Pinpoint the cell where the given text exists, returning its (x, y) midpoint coordinate. 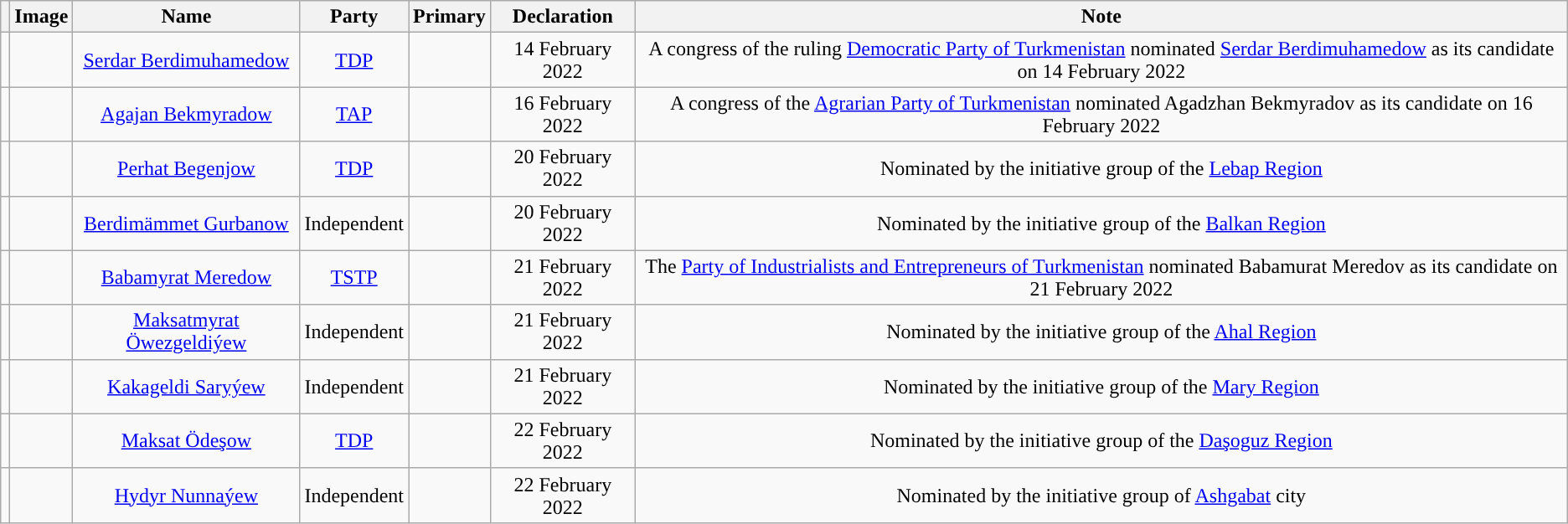
Declaration (563, 17)
Nominated by the initiative group of the Ahal Region (1101, 331)
Maksatmyrat Öwezgeldiýew (186, 331)
Babamyrat Meredow (186, 278)
A congress of the ruling Democratic Party of Turkmenistan nominated Serdar Berdimuhamedow as its candidate on 14 February 2022 (1101, 60)
TAP (354, 114)
Primary (450, 17)
Nominated by the initiative group of the Balkan Region (1101, 223)
Nominated by the initiative group of the Mary Region (1101, 387)
Nominated by the initiative group of Ashgabat city (1101, 496)
14 February 2022 (563, 60)
Nominated by the initiative group of the Lebap Region (1101, 169)
TSTP (354, 278)
Party (354, 17)
A congress of the Agrarian Party of Turkmenistan nominated Agadzhan Bekmyradov as its candidate on 16 February 2022 (1101, 114)
Agajan Bekmyradow (186, 114)
Berdimämmet Gurbanow (186, 223)
Name (186, 17)
Maksat Ödeşow (186, 440)
Image (42, 17)
Kakageldi Saryýew (186, 387)
Perhat Begenjow (186, 169)
Nominated by the initiative group of the Daşoguz Region (1101, 440)
16 February 2022 (563, 114)
Note (1101, 17)
Hydyr Nunnaýew (186, 496)
Serdar Berdimuhamedow (186, 60)
The Party of Industrialists and Entrepreneurs of Turkmenistan nominated Babamurat Meredov as its candidate on 21 February 2022 (1101, 278)
